Locate the cell with the specified text and output its [X, Y] center coordinate. 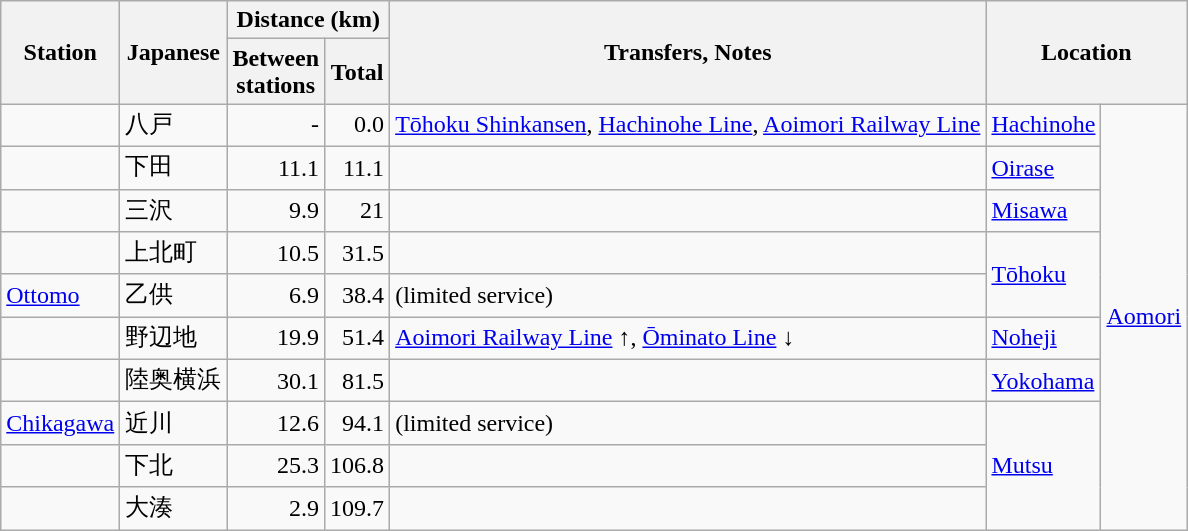
0.0 [358, 126]
19.9 [276, 338]
下北 [174, 466]
81.5 [358, 380]
陸奥横浜 [174, 380]
Mutsu [1044, 466]
Misawa [1044, 210]
Betweenstations [276, 72]
Aoimori Railway Line ↑, Ōminato Line ↓ [688, 338]
Aomori [1144, 317]
Ottomo [60, 296]
上北町 [174, 254]
25.3 [276, 466]
下田 [174, 168]
31.5 [358, 254]
38.4 [358, 296]
Noheji [1044, 338]
2.9 [276, 508]
12.6 [276, 424]
乙供 [174, 296]
Location [1086, 52]
Transfers, Notes [688, 52]
10.5 [276, 254]
Station [60, 52]
109.7 [358, 508]
94.1 [358, 424]
Yokohama [1044, 380]
Hachinohe [1044, 126]
9.9 [276, 210]
Chikagawa [60, 424]
Oirase [1044, 168]
三沢 [174, 210]
6.9 [276, 296]
Distance (km) [308, 20]
Total [358, 72]
大湊 [174, 508]
51.4 [358, 338]
- [276, 126]
近川 [174, 424]
Tōhoku [1044, 274]
21 [358, 210]
106.8 [358, 466]
Japanese [174, 52]
30.1 [276, 380]
Tōhoku Shinkansen, Hachinohe Line, Aoimori Railway Line [688, 126]
八戸 [174, 126]
野辺地 [174, 338]
